Output the (X, Y) coordinate of the center of the cell containing the given text.  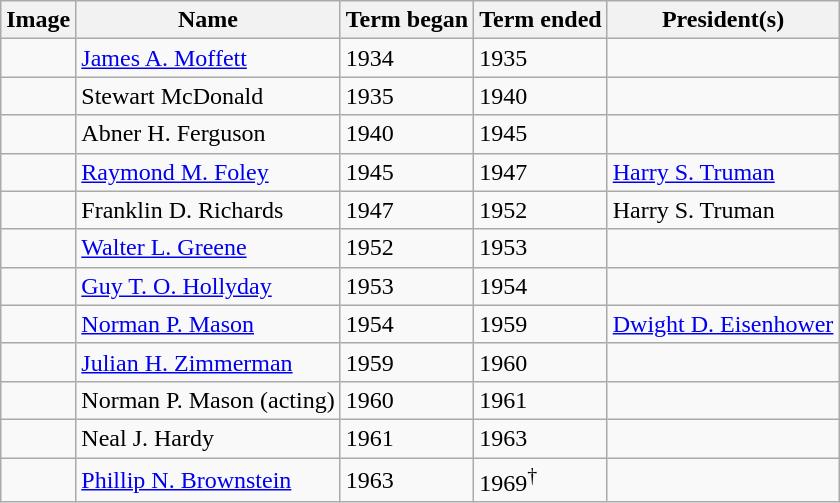
Neal J. Hardy (208, 438)
Julian H. Zimmerman (208, 362)
Norman P. Mason (acting) (208, 400)
President(s) (723, 20)
Walter L. Greene (208, 248)
Norman P. Mason (208, 324)
Franklin D. Richards (208, 210)
1969† (541, 480)
Dwight D. Eisenhower (723, 324)
Term ended (541, 20)
Raymond M. Foley (208, 172)
Image (38, 20)
Term began (407, 20)
James A. Moffett (208, 58)
Abner H. Ferguson (208, 134)
Phillip N. Brownstein (208, 480)
Name (208, 20)
Guy T. O. Hollyday (208, 286)
Stewart McDonald (208, 96)
1934 (407, 58)
